Detect which cell encompasses the target text, then output its (X, Y) center coordinate. 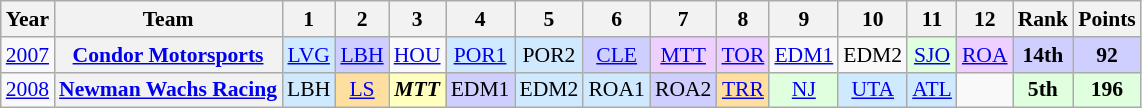
11 (932, 19)
Condor Motorsports (168, 55)
4 (480, 19)
LVG (308, 55)
POR2 (548, 55)
ROA2 (684, 90)
Newman Wachs Racing (168, 90)
9 (804, 19)
7 (684, 19)
SJO (932, 55)
POR1 (480, 55)
UTA (872, 90)
2008 (28, 90)
1 (308, 19)
NJ (804, 90)
ROA (985, 55)
6 (616, 19)
5th (1044, 90)
ROA1 (616, 90)
92 (1107, 55)
5 (548, 19)
196 (1107, 90)
8 (742, 19)
HOU (418, 55)
10 (872, 19)
ATL (932, 90)
2007 (28, 55)
Team (168, 19)
3 (418, 19)
LS (362, 90)
TRR (742, 90)
Year (28, 19)
14th (1044, 55)
CLE (616, 55)
Points (1107, 19)
Rank (1044, 19)
12 (985, 19)
TOR (742, 55)
2 (362, 19)
